Search for the cell housing the specified text and yield its [X, Y] center coordinate. 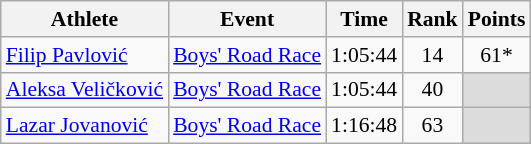
Points [497, 19]
1:16:48 [364, 126]
Aleksa Veličković [84, 90]
Athlete [84, 19]
Event [247, 19]
Filip Pavlović [84, 55]
40 [432, 90]
Time [364, 19]
61* [497, 55]
63 [432, 126]
14 [432, 55]
Rank [432, 19]
Lazar Jovanović [84, 126]
